From the cell containing the given text, extract its center point as (X, Y) coordinate. 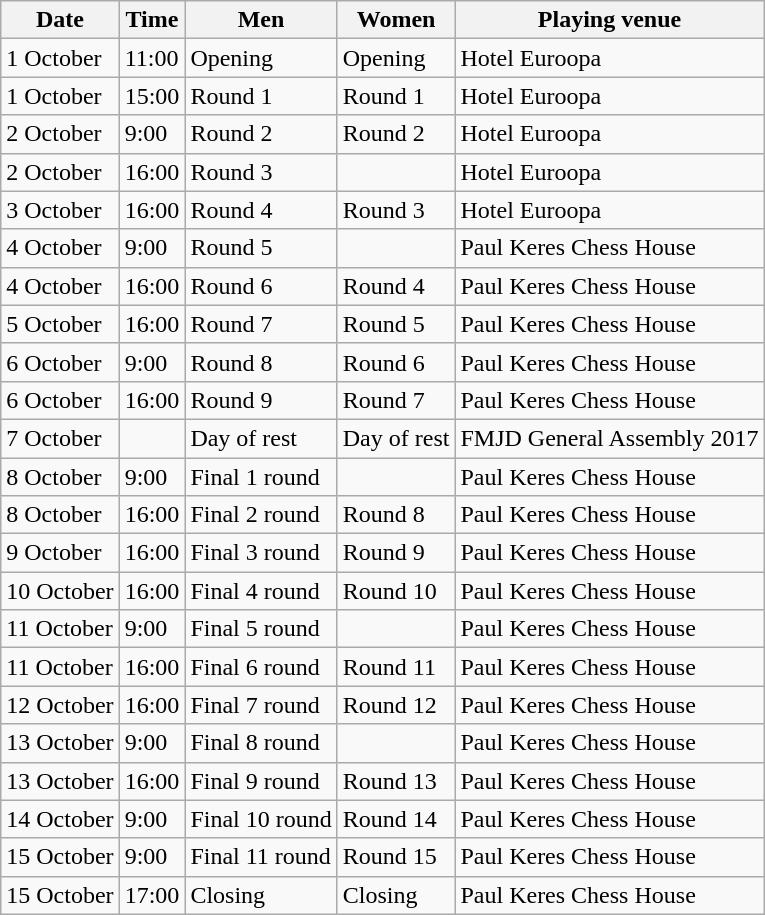
Final 4 round (261, 591)
14 October (60, 819)
Round 15 (396, 857)
15:00 (152, 96)
Women (396, 20)
5 October (60, 324)
Date (60, 20)
FMJD General Assembly 2017 (610, 438)
Final 1 round (261, 477)
Time (152, 20)
17:00 (152, 895)
Round 12 (396, 705)
Round 13 (396, 781)
7 October (60, 438)
Men (261, 20)
10 October (60, 591)
Final 8 round (261, 743)
11:00 (152, 58)
Playing venue (610, 20)
9 October (60, 553)
3 October (60, 210)
Final 7 round (261, 705)
Final 3 round (261, 553)
Final 9 round (261, 781)
Round 10 (396, 591)
Final 6 round (261, 667)
Final 5 round (261, 629)
12 October (60, 705)
Final 10 round (261, 819)
Final 11 round (261, 857)
Round 14 (396, 819)
Final 2 round (261, 515)
Round 11 (396, 667)
